Identify which cell holds the provided text, then report its [x, y] central coordinate. 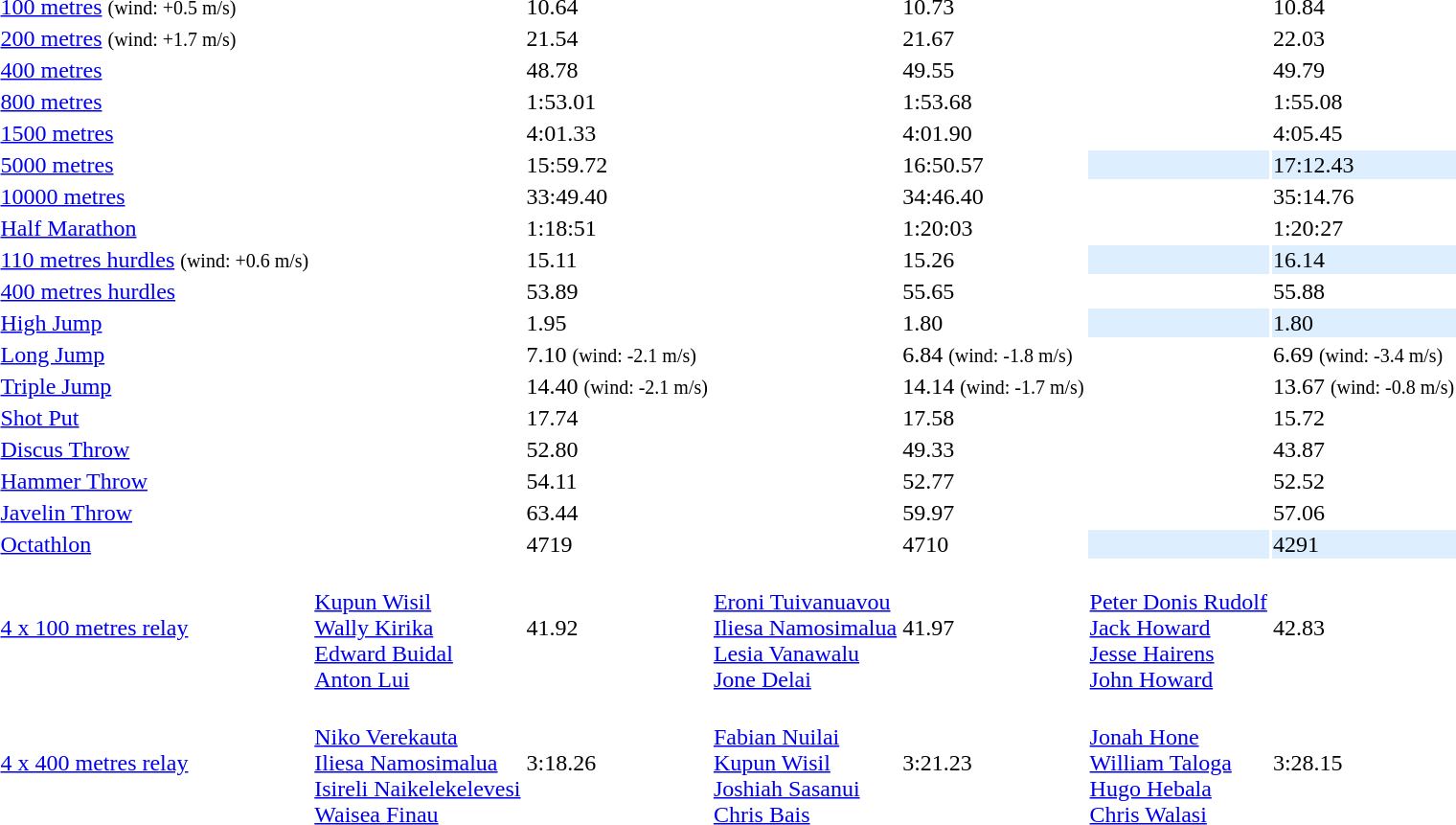
52.80 [617, 449]
49.33 [993, 449]
1:18:51 [617, 228]
21.67 [993, 38]
4:01.33 [617, 133]
41.97 [993, 628]
1:20:03 [993, 228]
Kupun Wisil Wally Kirika Edward Buidal Anton Lui [418, 628]
53.89 [617, 291]
34:46.40 [993, 196]
43.87 [1363, 449]
35:14.76 [1363, 196]
1.95 [617, 323]
41.92 [617, 628]
42.83 [1363, 628]
13.67 (wind: -0.8 m/s) [1363, 386]
15.11 [617, 260]
21.54 [617, 38]
16.14 [1363, 260]
15.26 [993, 260]
17:12.43 [1363, 165]
22.03 [1363, 38]
48.78 [617, 70]
16:50.57 [993, 165]
4291 [1363, 544]
14.14 (wind: -1.7 m/s) [993, 386]
14.40 (wind: -2.1 m/s) [617, 386]
Eroni Tuivanuavou Iliesa Namosimalua Lesia Vanawalu Jone Delai [805, 628]
52.77 [993, 481]
17.74 [617, 418]
15.72 [1363, 418]
1:53.01 [617, 102]
Peter Donis Rudolf Jack Howard Jesse Hairens John Howard [1178, 628]
55.65 [993, 291]
6.69 (wind: -3.4 m/s) [1363, 355]
1:53.68 [993, 102]
52.52 [1363, 481]
33:49.40 [617, 196]
6.84 (wind: -1.8 m/s) [993, 355]
4719 [617, 544]
4:01.90 [993, 133]
15:59.72 [617, 165]
49.79 [1363, 70]
63.44 [617, 513]
54.11 [617, 481]
1:20:27 [1363, 228]
59.97 [993, 513]
1:55.08 [1363, 102]
57.06 [1363, 513]
17.58 [993, 418]
49.55 [993, 70]
4710 [993, 544]
55.88 [1363, 291]
7.10 (wind: -2.1 m/s) [617, 355]
4:05.45 [1363, 133]
